Scan for the cell matching the given text and deliver its (x, y) coordinate at center. 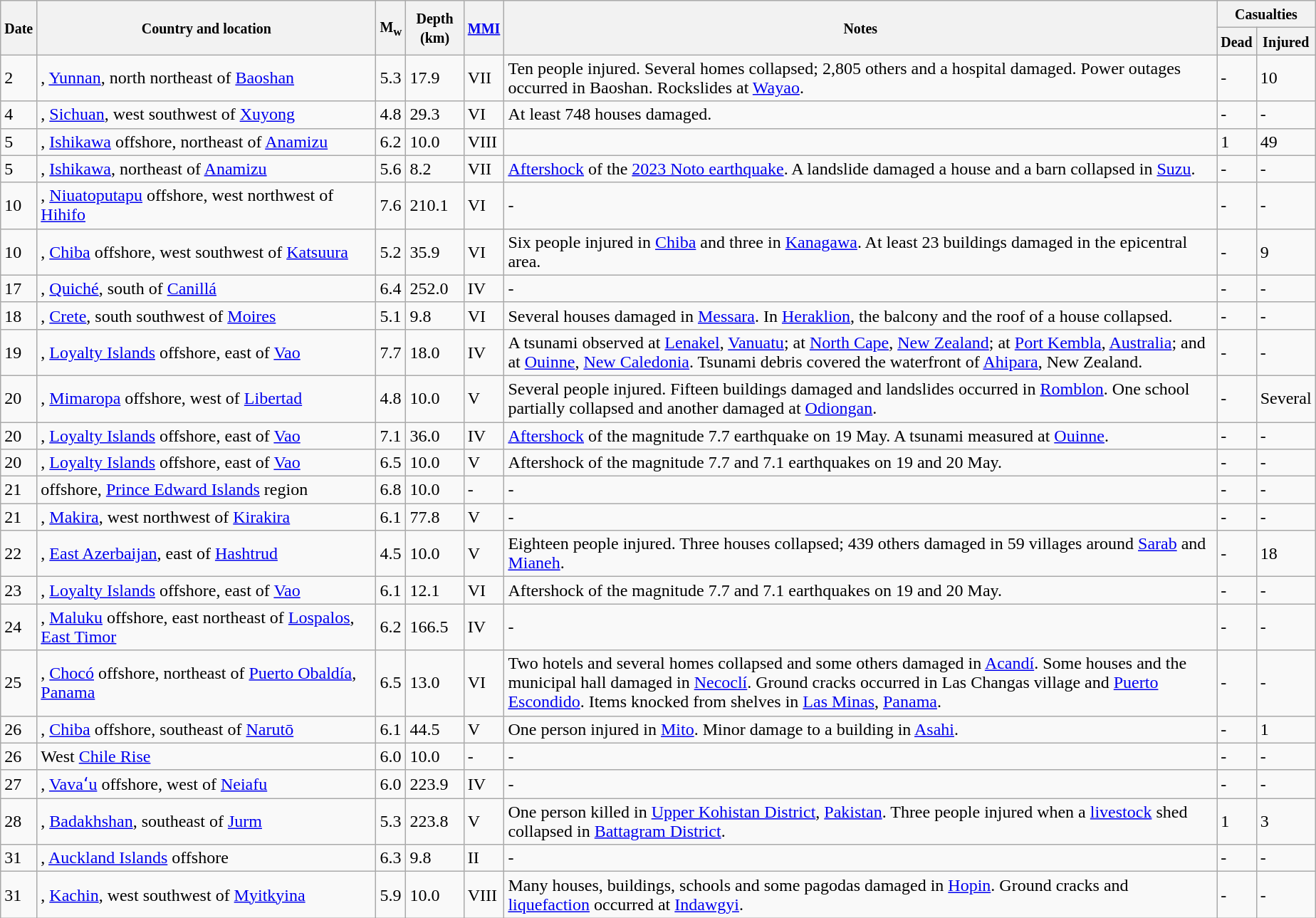
6.3 (391, 858)
223.8 (434, 822)
One person injured in Mito. Minor damage to a building in Asahi. (860, 729)
13.0 (434, 683)
West Chile Rise (207, 756)
, Makira, west northwest of Kirakira (207, 517)
Aftershock of the 2023 Noto earthquake. A landslide damaged a house and a barn collapsed in Suzu. (860, 169)
12.1 (434, 590)
, Kachin, west southwest of Myitkyina (207, 894)
, Quiché, south of Canillá (207, 288)
25 (19, 683)
Date (19, 28)
, Chiba offshore, west southwest of Katsuura (207, 252)
18.0 (434, 352)
24 (19, 627)
5.1 (391, 315)
7.7 (391, 352)
44.5 (434, 729)
210.1 (434, 205)
Dead (1237, 41)
Several (1286, 399)
Notes (860, 28)
Several people injured. Fifteen buildings damaged and landslides occurred in Romblon. One school partially collapsed and another damaged at Odiongan. (860, 399)
8.2 (434, 169)
, Mimaropa offshore, west of Libertad (207, 399)
252.0 (434, 288)
5.2 (391, 252)
7.1 (391, 435)
4.5 (391, 554)
, Badakhshan, southeast of Jurm (207, 822)
One person killed in Upper Kohistan District, Pakistan. Three people injured when a livestock shed collapsed in Battagram District. (860, 822)
166.5 (434, 627)
Several houses damaged in Messara. In Heraklion, the balcony and the roof of a house collapsed. (860, 315)
, Maluku offshore, east northeast of Lospalos, East Timor (207, 627)
Mw (391, 28)
, Ishikawa offshore, northeast of Anamizu (207, 142)
Six people injured in Chiba and three in Kanagawa. At least 23 buildings damaged in the epicentral area. (860, 252)
27 (19, 784)
6.8 (391, 490)
, Sichuan, west southwest of Xuyong (207, 115)
Country and location (207, 28)
9 (1286, 252)
22 (19, 554)
23 (19, 590)
Injured (1286, 41)
Casualties (1266, 14)
77.8 (434, 517)
5.6 (391, 169)
, Chiba offshore, southeast of Narutō (207, 729)
, Auckland Islands offshore (207, 858)
17.9 (434, 78)
6.4 (391, 288)
offshore, Prince Edward Islands region (207, 490)
3 (1286, 822)
36.0 (434, 435)
7.6 (391, 205)
5.9 (391, 894)
, Ishikawa, northeast of Anamizu (207, 169)
19 (19, 352)
4 (19, 115)
223.9 (434, 784)
35.9 (434, 252)
, Crete, south southwest of Moires (207, 315)
Many houses, buildings, schools and some pagodas damaged in Hopin. Ground cracks and liquefaction occurred at Indawgyi. (860, 894)
Eighteen people injured. Three houses collapsed; 439 others damaged in 59 villages around Sarab and Mianeh. (860, 554)
, Yunnan, north northeast of Baoshan (207, 78)
At least 748 houses damaged. (860, 115)
, East Azerbaijan, east of Hashtrud (207, 554)
, Chocó offshore, northeast of Puerto Obaldía, Panama (207, 683)
49 (1286, 142)
Aftershock of the magnitude 7.7 earthquake on 19 May. A tsunami measured at Ouinne. (860, 435)
, Vavaʻu offshore, west of Neiafu (207, 784)
, Niuatoputapu offshore, west northwest of Hihifo (207, 205)
28 (19, 822)
MMI (484, 28)
17 (19, 288)
Depth (km) (434, 28)
Ten people injured. Several homes collapsed; 2,805 others and a hospital damaged. Power outages occurred in Baoshan. Rockslides at Wayao. (860, 78)
2 (19, 78)
II (484, 858)
29.3 (434, 115)
